Pinpoint the cell where the given text exists, returning its (X, Y) midpoint coordinate. 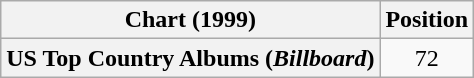
72 (427, 58)
Chart (1999) (190, 20)
Position (427, 20)
US Top Country Albums (Billboard) (190, 58)
